Detect which cell encompasses the target text, then output its (X, Y) center coordinate. 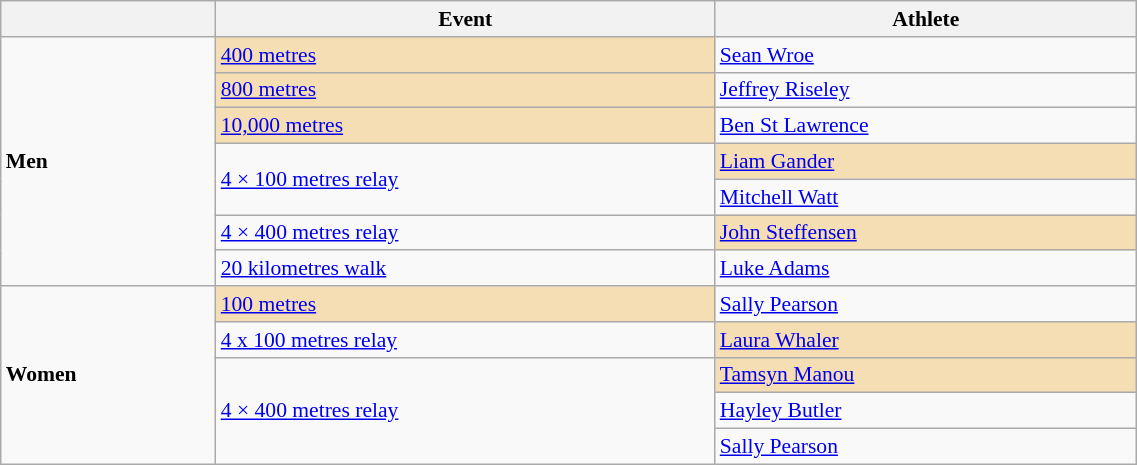
10,000 metres (466, 126)
Tamsyn Manou (926, 375)
4 × 100 metres relay (466, 180)
Men (108, 162)
Hayley Butler (926, 411)
100 metres (466, 304)
John Steffensen (926, 233)
Sean Wroe (926, 55)
Mitchell Watt (926, 197)
Laura Whaler (926, 340)
Athlete (926, 19)
4 x 100 metres relay (466, 340)
800 metres (466, 90)
Jeffrey Riseley (926, 90)
Women (108, 375)
Event (466, 19)
400 metres (466, 55)
20 kilometres walk (466, 269)
Liam Gander (926, 162)
Ben St Lawrence (926, 126)
Luke Adams (926, 269)
